Return [x, y] of the center of cell containing provided text 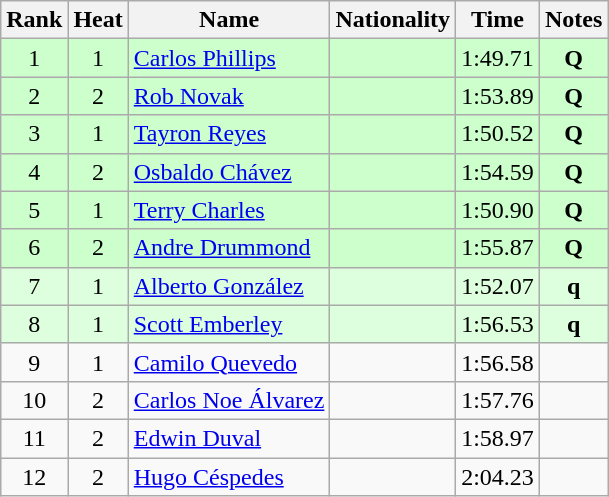
Hugo Céspedes [229, 477]
Carlos Phillips [229, 58]
1:52.07 [498, 286]
Terry Charles [229, 210]
11 [34, 438]
4 [34, 172]
1:56.58 [498, 362]
Andre Drummond [229, 248]
Heat [98, 20]
6 [34, 248]
5 [34, 210]
9 [34, 362]
1:56.53 [498, 324]
Notes [573, 20]
1:57.76 [498, 400]
Name [229, 20]
2:04.23 [498, 477]
12 [34, 477]
Edwin Duval [229, 438]
Carlos Noe Álvarez [229, 400]
1:53.89 [498, 96]
Rob Novak [229, 96]
7 [34, 286]
1:58.97 [498, 438]
8 [34, 324]
Camilo Quevedo [229, 362]
10 [34, 400]
Scott Emberley [229, 324]
1:49.71 [498, 58]
Rank [34, 20]
1:50.90 [498, 210]
Time [498, 20]
1:50.52 [498, 134]
3 [34, 134]
1:54.59 [498, 172]
1:55.87 [498, 248]
Tayron Reyes [229, 134]
Alberto González [229, 286]
Nationality [393, 20]
Osbaldo Chávez [229, 172]
